For the text-containing cell, return its midpoint in (x, y) coordinate format. 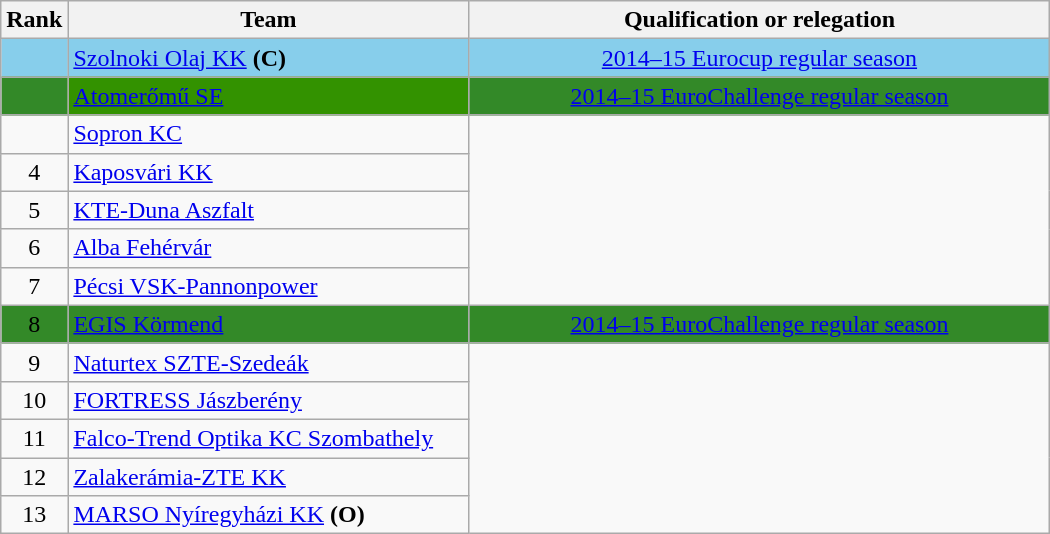
10 (34, 400)
MARSO Nyíregyházi KK (O) (268, 515)
Falco-Trend Optika KC Szombathely (268, 438)
Zalakerámia-ZTE KK (268, 477)
Sopron KC (268, 134)
4 (34, 172)
8 (34, 324)
11 (34, 438)
6 (34, 248)
FORTRESS Jászberény (268, 400)
Alba Fehérvár (268, 248)
7 (34, 286)
KTE-Duna Aszfalt (268, 210)
13 (34, 515)
Rank (34, 20)
Pécsi VSK-Pannonpower (268, 286)
Atomerőmű SE (268, 96)
2014–15 Eurocup regular season (760, 58)
9 (34, 362)
Qualification or relegation (760, 20)
Kaposvári KK (268, 172)
5 (34, 210)
Szolnoki Olaj KK (C) (268, 58)
Team (268, 20)
12 (34, 477)
EGIS Körmend (268, 324)
Naturtex SZTE-Szedeák (268, 362)
